Search for the cell housing the specified text and yield its [X, Y] center coordinate. 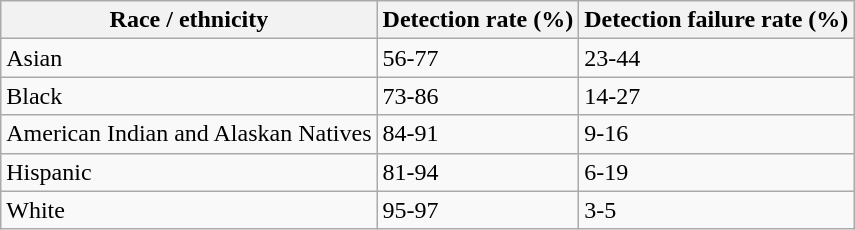
Black [189, 96]
84-91 [478, 134]
73-86 [478, 96]
Race / ethnicity [189, 20]
White [189, 210]
9-16 [716, 134]
56-77 [478, 58]
95-97 [478, 210]
14-27 [716, 96]
23-44 [716, 58]
American Indian and Alaskan Natives [189, 134]
6-19 [716, 172]
Detection failure rate (%) [716, 20]
81-94 [478, 172]
Asian [189, 58]
3-5 [716, 210]
Detection rate (%) [478, 20]
Hispanic [189, 172]
